Determine the [X, Y] coordinate at the center of the cell enclosing the given text.  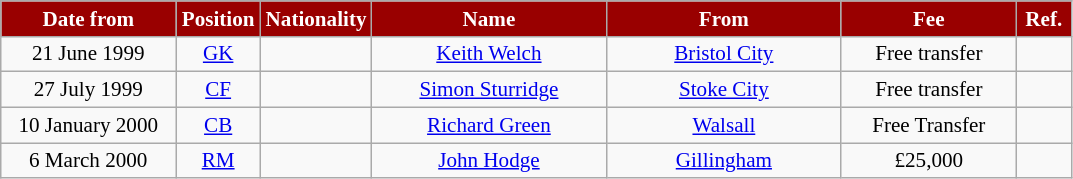
Name [488, 18]
Free Transfer [928, 124]
10 January 2000 [88, 124]
Date from [88, 18]
RM [218, 160]
Ref. [1044, 18]
Stoke City [724, 90]
From [724, 18]
Keith Welch [488, 54]
£25,000 [928, 160]
21 June 1999 [88, 54]
John Hodge [488, 160]
CB [218, 124]
Position [218, 18]
Gillingham [724, 160]
Walsall [724, 124]
Richard Green [488, 124]
27 July 1999 [88, 90]
Bristol City [724, 54]
CF [218, 90]
Simon Sturridge [488, 90]
Nationality [316, 18]
Fee [928, 18]
GK [218, 54]
6 March 2000 [88, 160]
